Detect which cell encompasses the target text, then output its [X, Y] center coordinate. 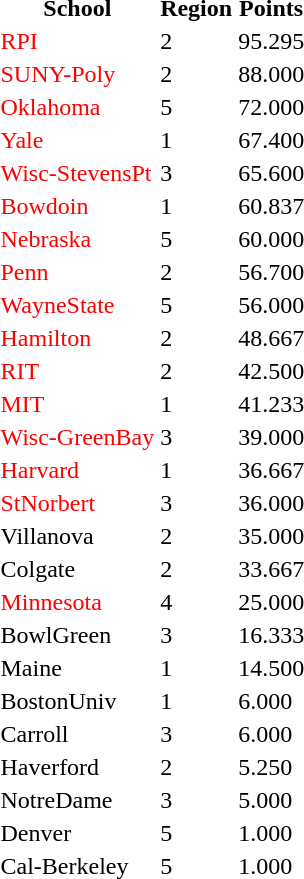
4 [196, 602]
